Output the (x, y) coordinate of the center of the cell containing the given text.  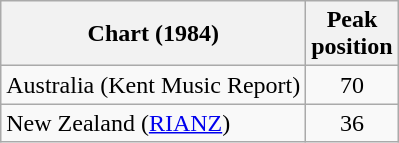
Peakposition (352, 34)
Australia (Kent Music Report) (154, 85)
New Zealand (RIANZ) (154, 123)
Chart (1984) (154, 34)
70 (352, 85)
36 (352, 123)
